For the text-containing cell, return its midpoint in [x, y] coordinate format. 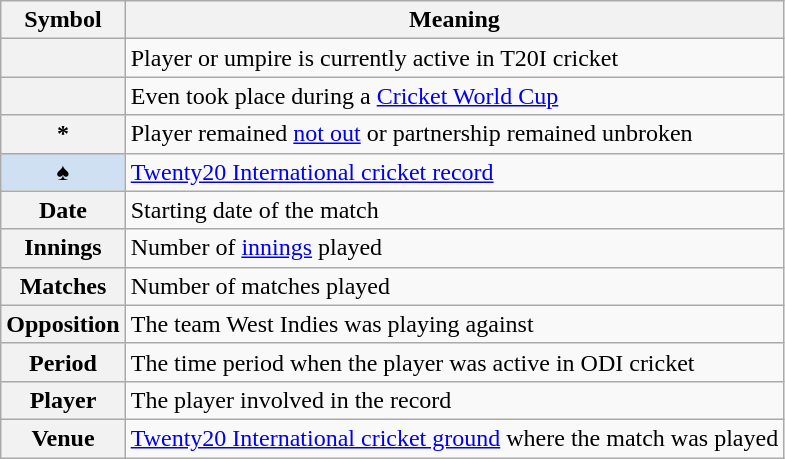
Innings [63, 248]
The time period when the player was active in ODI cricket [454, 362]
Number of innings played [454, 248]
* [63, 134]
Matches [63, 286]
Even took place during a Cricket World Cup [454, 96]
Player or umpire is currently active in T20I cricket [454, 58]
The team West Indies was playing against [454, 324]
Twenty20 International cricket record [454, 172]
Venue [63, 438]
Player [63, 400]
Period [63, 362]
Meaning [454, 20]
♠ [63, 172]
Twenty20 International cricket ground where the match was played [454, 438]
Date [63, 210]
Number of matches played [454, 286]
Symbol [63, 20]
Opposition [63, 324]
Player remained not out or partnership remained unbroken [454, 134]
Starting date of the match [454, 210]
The player involved in the record [454, 400]
